From the cell containing the given text, extract its center point as [x, y] coordinate. 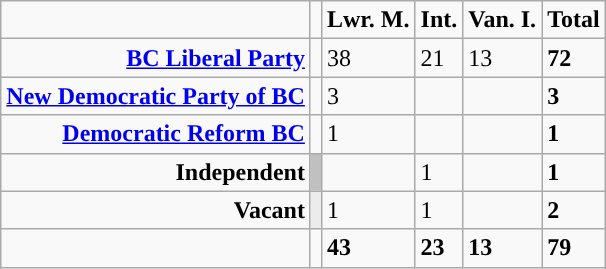
Lwr. M. [368, 20]
23 [439, 248]
Democratic Reform BC [156, 134]
38 [368, 58]
New Democratic Party of BC [156, 96]
Van. I. [502, 20]
Vacant [156, 210]
Independent [156, 172]
21 [439, 58]
Total [574, 20]
BC Liberal Party [156, 58]
43 [368, 248]
79 [574, 248]
72 [574, 58]
Int. [439, 20]
2 [574, 210]
